Identify which cell holds the provided text, then report its (X, Y) central coordinate. 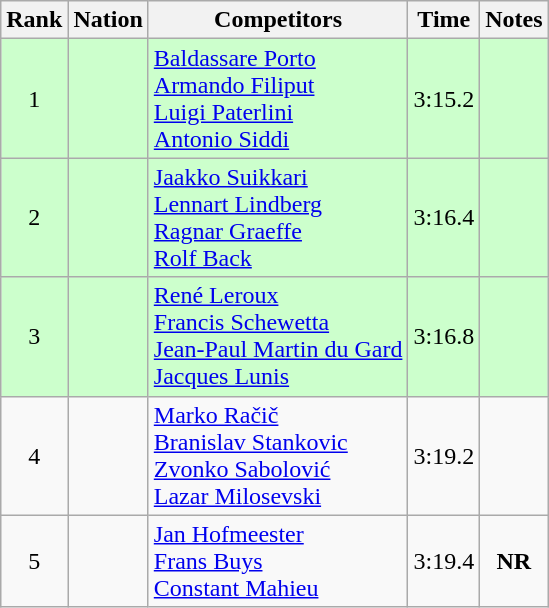
Marko RačičBranislav StankovicZvonko SabolovićLazar Milosevski (278, 456)
3:19.4 (444, 561)
3:16.8 (444, 336)
5 (34, 561)
Baldassare PortoArmando FiliputLuigi PaterliniAntonio Siddi (278, 98)
Jan HofmeesterFrans BuysConstant Mahieu (278, 561)
3:15.2 (444, 98)
René LerouxFrancis SchewettaJean-Paul Martin du GardJacques Lunis (278, 336)
1 (34, 98)
Competitors (278, 20)
2 (34, 218)
NR (514, 561)
3 (34, 336)
Jaakko SuikkariLennart LindbergRagnar GraeffeRolf Back (278, 218)
4 (34, 456)
Notes (514, 20)
3:19.2 (444, 456)
Time (444, 20)
Rank (34, 20)
Nation (108, 20)
3:16.4 (444, 218)
